Scan for the cell matching the given text and deliver its (X, Y) coordinate at center. 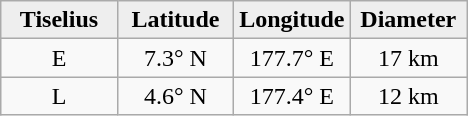
Longitude (292, 20)
Diameter (408, 20)
Tiselius (59, 20)
4.6° N (175, 96)
7.3° N (175, 58)
12 km (408, 96)
Latitude (175, 20)
17 km (408, 58)
E (59, 58)
177.7° E (292, 58)
L (59, 96)
177.4° E (292, 96)
